Capture the cell that displays the provided text and extract its (x, y) central coordinate. 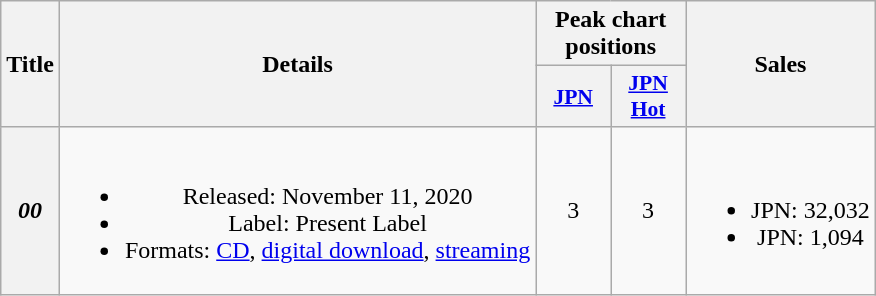
Sales (781, 64)
Released: November 11, 2020Label: Present LabelFormats: CD, digital download, streaming (297, 210)
JPNHot (648, 96)
Peak chart positions (611, 34)
JPN: 32,032 JPN: 1,094 (781, 210)
00 (30, 210)
JPN (574, 96)
Title (30, 64)
Details (297, 64)
